From the cell containing the given text, extract its center point as (x, y) coordinate. 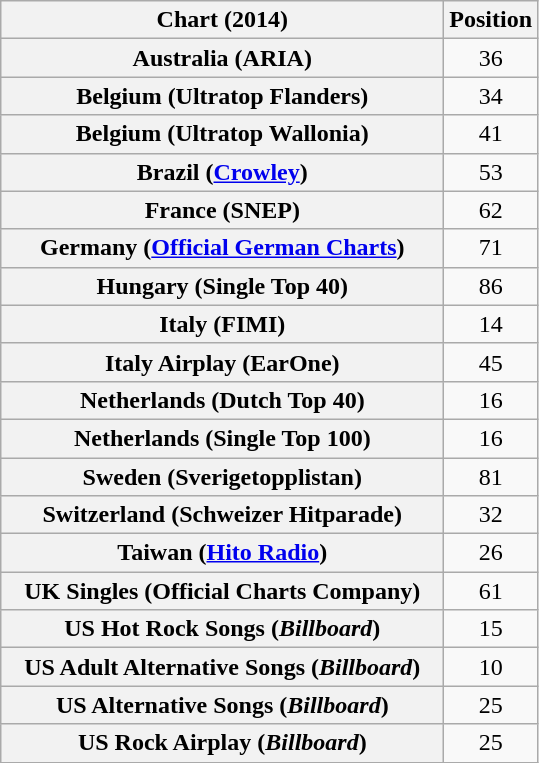
14 (491, 324)
Australia (ARIA) (222, 58)
Chart (2014) (222, 20)
71 (491, 248)
Position (491, 20)
61 (491, 591)
US Hot Rock Songs (Billboard) (222, 629)
81 (491, 477)
53 (491, 172)
15 (491, 629)
Germany (Official German Charts) (222, 248)
Switzerland (Schweizer Hitparade) (222, 515)
62 (491, 210)
86 (491, 286)
36 (491, 58)
US Alternative Songs (Billboard) (222, 705)
Taiwan (Hito Radio) (222, 553)
Italy (FIMI) (222, 324)
Netherlands (Dutch Top 40) (222, 400)
US Adult Alternative Songs (Billboard) (222, 667)
41 (491, 134)
Belgium (Ultratop Flanders) (222, 96)
10 (491, 667)
26 (491, 553)
Brazil (Crowley) (222, 172)
US Rock Airplay (Billboard) (222, 743)
Belgium (Ultratop Wallonia) (222, 134)
32 (491, 515)
34 (491, 96)
Netherlands (Single Top 100) (222, 438)
Hungary (Single Top 40) (222, 286)
Sweden (Sverigetopplistan) (222, 477)
Italy Airplay (EarOne) (222, 362)
45 (491, 362)
France (SNEP) (222, 210)
UK Singles (Official Charts Company) (222, 591)
